Return (x, y) of the center of cell containing provided text 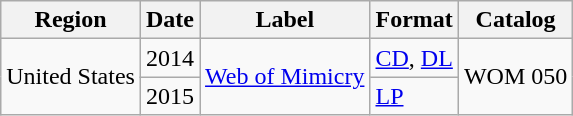
Catalog (515, 20)
WOM 050 (515, 77)
Label (285, 20)
Date (170, 20)
United States (71, 77)
LP (414, 96)
2014 (170, 58)
CD, DL (414, 58)
Format (414, 20)
2015 (170, 96)
Web of Mimicry (285, 77)
Region (71, 20)
